Provide the (x, y) coordinate of the cell's center where the given text is located.  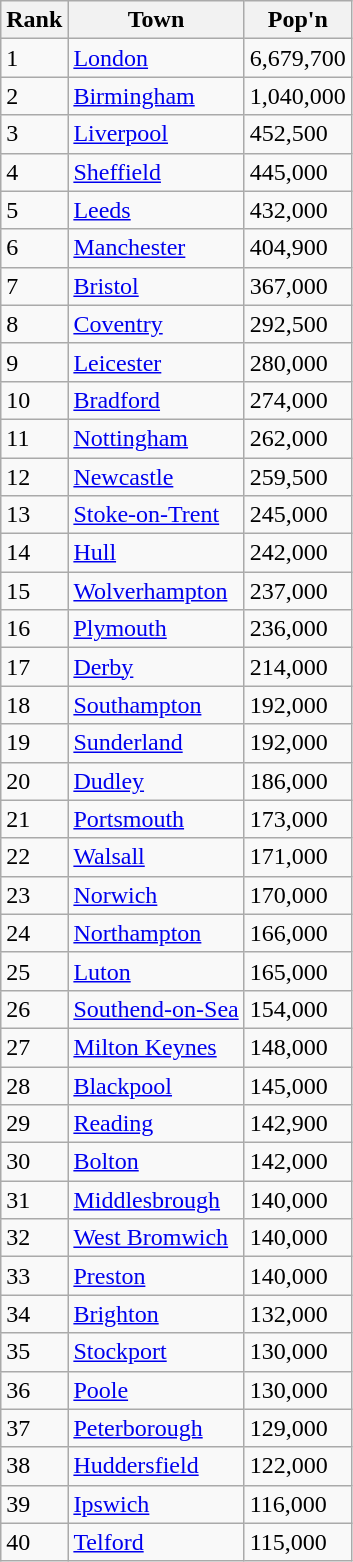
245,000 (298, 515)
Bolton (156, 1162)
242,000 (298, 553)
17 (34, 667)
170,000 (298, 895)
171,000 (298, 857)
4 (34, 172)
Peterborough (156, 1428)
Rank (34, 20)
31 (34, 1200)
Bradford (156, 400)
23 (34, 895)
33 (34, 1276)
Ipswich (156, 1504)
Huddersfield (156, 1466)
38 (34, 1466)
40 (34, 1542)
22 (34, 857)
37 (34, 1428)
Blackpool (156, 1085)
122,000 (298, 1466)
292,500 (298, 324)
Newcastle (156, 477)
214,000 (298, 667)
30 (34, 1162)
165,000 (298, 971)
Bristol (156, 286)
280,000 (298, 362)
13 (34, 515)
Southampton (156, 705)
Coventry (156, 324)
132,000 (298, 1314)
452,500 (298, 134)
432,000 (298, 210)
Liverpool (156, 134)
142,900 (298, 1124)
6,679,700 (298, 58)
Southend-on-Sea (156, 1009)
25 (34, 971)
1 (34, 58)
7 (34, 286)
115,000 (298, 1542)
Leicester (156, 362)
Derby (156, 667)
236,000 (298, 629)
Telford (156, 1542)
16 (34, 629)
Stoke-on-Trent (156, 515)
237,000 (298, 591)
Town (156, 20)
2 (34, 96)
Sheffield (156, 172)
116,000 (298, 1504)
Reading (156, 1124)
Preston (156, 1276)
Manchester (156, 248)
29 (34, 1124)
10 (34, 400)
Wolverhampton (156, 591)
445,000 (298, 172)
15 (34, 591)
Plymouth (156, 629)
9 (34, 362)
145,000 (298, 1085)
32 (34, 1238)
173,000 (298, 819)
259,500 (298, 477)
367,000 (298, 286)
Middlesbrough (156, 1200)
Norwich (156, 895)
Portsmouth (156, 819)
Stockport (156, 1352)
Hull (156, 553)
12 (34, 477)
Nottingham (156, 438)
20 (34, 781)
154,000 (298, 1009)
148,000 (298, 1047)
34 (34, 1314)
39 (34, 1504)
Leeds (156, 210)
28 (34, 1085)
129,000 (298, 1428)
142,000 (298, 1162)
London (156, 58)
18 (34, 705)
Poole (156, 1390)
8 (34, 324)
19 (34, 743)
36 (34, 1390)
14 (34, 553)
186,000 (298, 781)
27 (34, 1047)
3 (34, 134)
Birmingham (156, 96)
Walsall (156, 857)
Milton Keynes (156, 1047)
26 (34, 1009)
35 (34, 1352)
166,000 (298, 933)
West Bromwich (156, 1238)
404,900 (298, 248)
Brighton (156, 1314)
24 (34, 933)
Northampton (156, 933)
1,040,000 (298, 96)
274,000 (298, 400)
262,000 (298, 438)
Luton (156, 971)
Dudley (156, 781)
6 (34, 248)
5 (34, 210)
Pop'n (298, 20)
Sunderland (156, 743)
21 (34, 819)
11 (34, 438)
